Identify which cell holds the provided text, then report its [x, y] central coordinate. 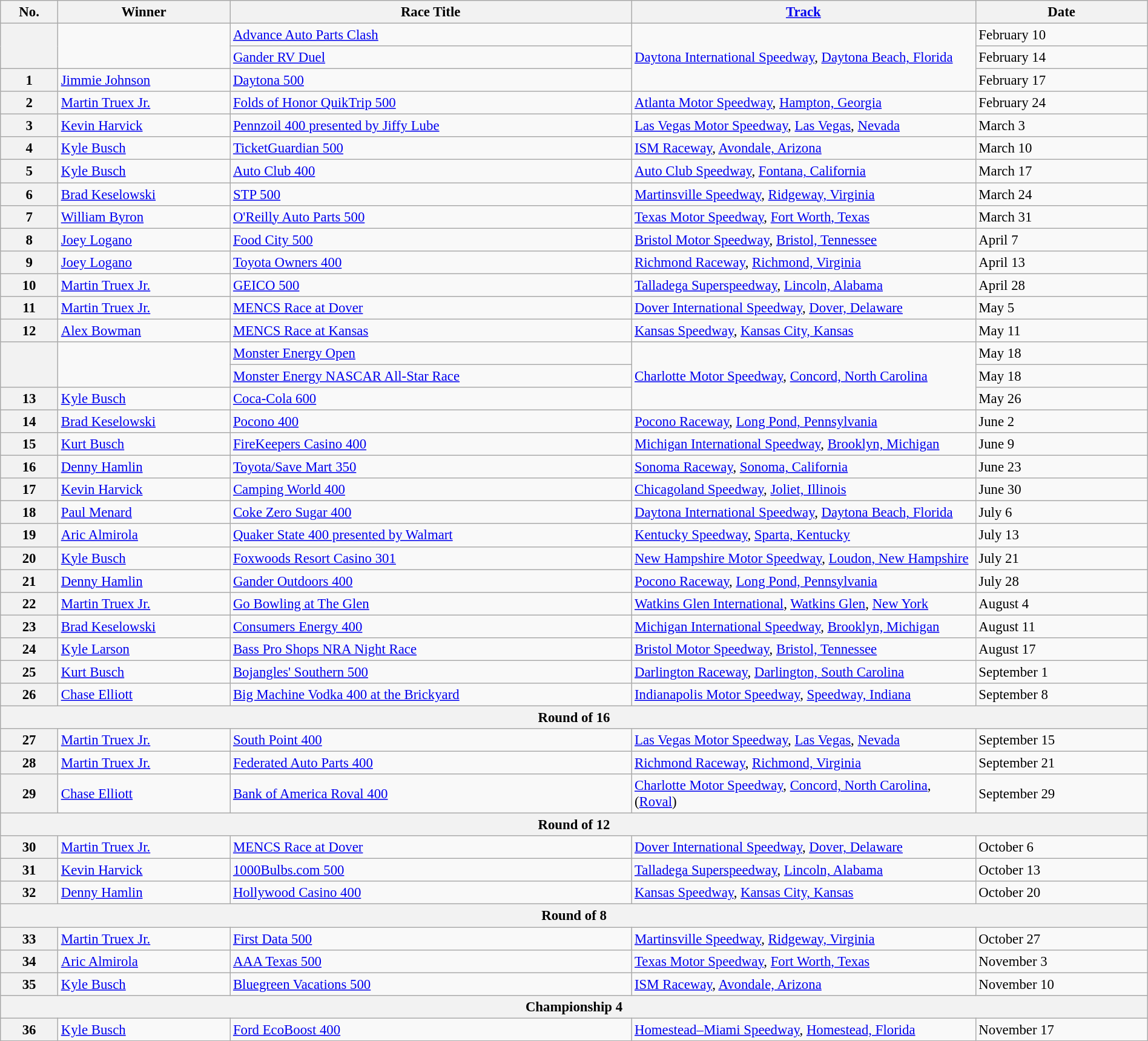
Kyle Larson [143, 649]
February 14 [1061, 57]
Atlanta Motor Speedway, Hampton, Georgia [803, 103]
July 28 [1061, 581]
February 17 [1061, 80]
Jimmie Johnson [143, 80]
May 5 [1061, 308]
9 [29, 262]
William Byron [143, 217]
Watkins Glen International, Watkins Glen, New York [803, 603]
September 29 [1061, 794]
November 3 [1061, 961]
14 [29, 422]
March 10 [1061, 148]
1 [29, 80]
Charlotte Motor Speedway, Concord, North Carolina, (Roval) [803, 794]
31 [29, 870]
30 [29, 847]
August 17 [1061, 649]
Food City 500 [431, 240]
6 [29, 194]
27 [29, 740]
29 [29, 794]
20 [29, 558]
8 [29, 240]
Championship 4 [574, 1007]
Monster Energy NASCAR All-Star Race [431, 376]
Ford EcoBoost 400 [431, 1030]
Race Title [431, 12]
35 [29, 984]
June 2 [1061, 422]
STP 500 [431, 194]
June 23 [1061, 467]
Auto Club Speedway, Fontana, California [803, 171]
Monster Energy Open [431, 353]
17 [29, 490]
August 11 [1061, 626]
3 [29, 126]
October 13 [1061, 870]
Camping World 400 [431, 490]
February 24 [1061, 103]
19 [29, 536]
Go Bowling at The Glen [431, 603]
Toyota Owners 400 [431, 262]
Darlington Raceway, Darlington, South Carolina [803, 672]
AAA Texas 500 [431, 961]
26 [29, 695]
16 [29, 467]
O'Reilly Auto Parts 500 [431, 217]
July 21 [1061, 558]
2 [29, 103]
Consumers Energy 400 [431, 626]
13 [29, 399]
23 [29, 626]
4 [29, 148]
October 27 [1061, 939]
24 [29, 649]
July 13 [1061, 536]
Federated Auto Parts 400 [431, 763]
Date [1061, 12]
June 30 [1061, 490]
April 13 [1061, 262]
Track [803, 12]
November 10 [1061, 984]
Bank of America Roval 400 [431, 794]
Big Machine Vodka 400 at the Brickyard [431, 695]
March 24 [1061, 194]
25 [29, 672]
28 [29, 763]
March 17 [1061, 171]
34 [29, 961]
Folds of Honor QuikTrip 500 [431, 103]
10 [29, 285]
October 6 [1061, 847]
11 [29, 308]
Bass Pro Shops NRA Night Race [431, 649]
Coke Zero Sugar 400 [431, 513]
March 3 [1061, 126]
Sonoma Raceway, Sonoma, California [803, 467]
Foxwoods Resort Casino 301 [431, 558]
18 [29, 513]
36 [29, 1030]
Advance Auto Parts Clash [431, 35]
November 17 [1061, 1030]
April 28 [1061, 285]
September 15 [1061, 740]
Coca-Cola 600 [431, 399]
South Point 400 [431, 740]
July 6 [1061, 513]
October 20 [1061, 893]
September 1 [1061, 672]
Winner [143, 12]
Homestead–Miami Speedway, Homestead, Florida [803, 1030]
5 [29, 171]
June 9 [1061, 444]
TicketGuardian 500 [431, 148]
Charlotte Motor Speedway, Concord, North Carolina [803, 376]
Kentucky Speedway, Sparta, Kentucky [803, 536]
22 [29, 603]
February 10 [1061, 35]
Indianapolis Motor Speedway, Speedway, Indiana [803, 695]
April 7 [1061, 240]
May 11 [1061, 330]
Paul Menard [143, 513]
GEICO 500 [431, 285]
21 [29, 581]
32 [29, 893]
Daytona 500 [431, 80]
Hollywood Casino 400 [431, 893]
First Data 500 [431, 939]
15 [29, 444]
1000Bulbs.com 500 [431, 870]
Round of 8 [574, 916]
Bojangles' Southern 500 [431, 672]
August 4 [1061, 603]
Round of 12 [574, 825]
Gander Outdoors 400 [431, 581]
September 21 [1061, 763]
No. [29, 12]
Pocono 400 [431, 422]
May 26 [1061, 399]
FireKeepers Casino 400 [431, 444]
Pennzoil 400 presented by Jiffy Lube [431, 126]
Chicagoland Speedway, Joliet, Illinois [803, 490]
September 8 [1061, 695]
Quaker State 400 presented by Walmart [431, 536]
Auto Club 400 [431, 171]
New Hampshire Motor Speedway, Loudon, New Hampshire [803, 558]
33 [29, 939]
Alex Bowman [143, 330]
March 31 [1061, 217]
Toyota/Save Mart 350 [431, 467]
Gander RV Duel [431, 57]
12 [29, 330]
Bluegreen Vacations 500 [431, 984]
Round of 16 [574, 717]
MENCS Race at Kansas [431, 330]
7 [29, 217]
